Determine the (x, y) coordinate at the center of the cell enclosing the given text.  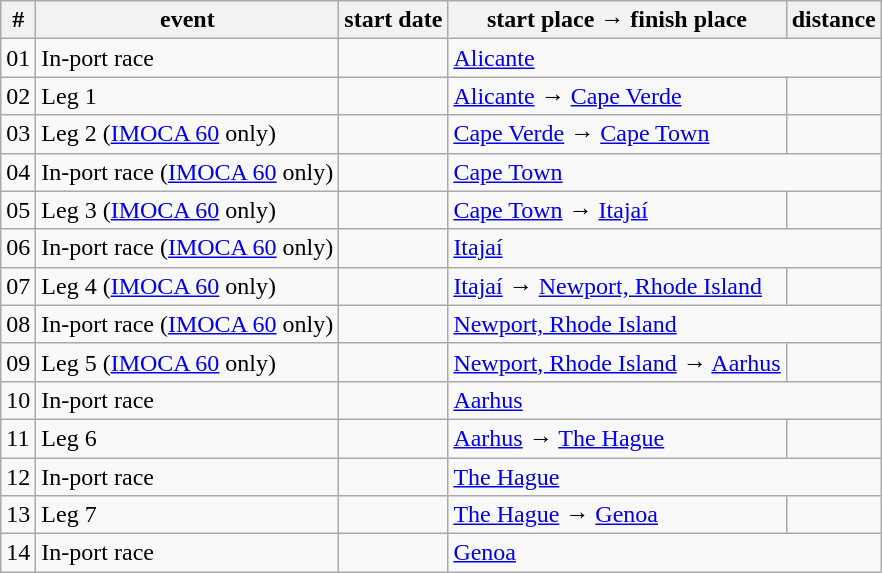
07 (18, 286)
Alicante → Cape Verde (617, 96)
Cape Town (664, 172)
Leg 1 (188, 96)
start date (394, 20)
distance (834, 20)
Itajaí (664, 248)
Newport, Rhode Island (664, 324)
Cape Verde → Cape Town (617, 134)
03 (18, 134)
Genoa (664, 553)
Cape Town → Itajaí (617, 210)
05 (18, 210)
13 (18, 515)
Leg 3 (IMOCA 60 only) (188, 210)
Leg 2 (IMOCA 60 only) (188, 134)
Aarhus → The Hague (617, 438)
02 (18, 96)
start place → finish place (617, 20)
The Hague → Genoa (617, 515)
01 (18, 58)
06 (18, 248)
14 (18, 553)
Alicante (664, 58)
Leg 5 (IMOCA 60 only) (188, 362)
Itajaí → Newport, Rhode Island (617, 286)
09 (18, 362)
Leg 6 (188, 438)
08 (18, 324)
Leg 4 (IMOCA 60 only) (188, 286)
11 (18, 438)
12 (18, 477)
event (188, 20)
Aarhus (664, 400)
Leg 7 (188, 515)
10 (18, 400)
# (18, 20)
The Hague (664, 477)
Newport, Rhode Island → Aarhus (617, 362)
04 (18, 172)
